Detect which cell encompasses the target text, then output its [x, y] center coordinate. 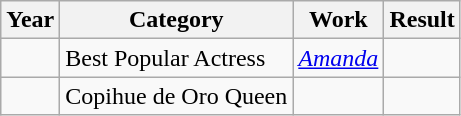
Best Popular Actress [176, 58]
Amanda [338, 58]
Copihue de Oro Queen [176, 96]
Category [176, 20]
Result [422, 20]
Work [338, 20]
Year [30, 20]
